Determine the (X, Y) coordinate at the center of the cell enclosing the given text.  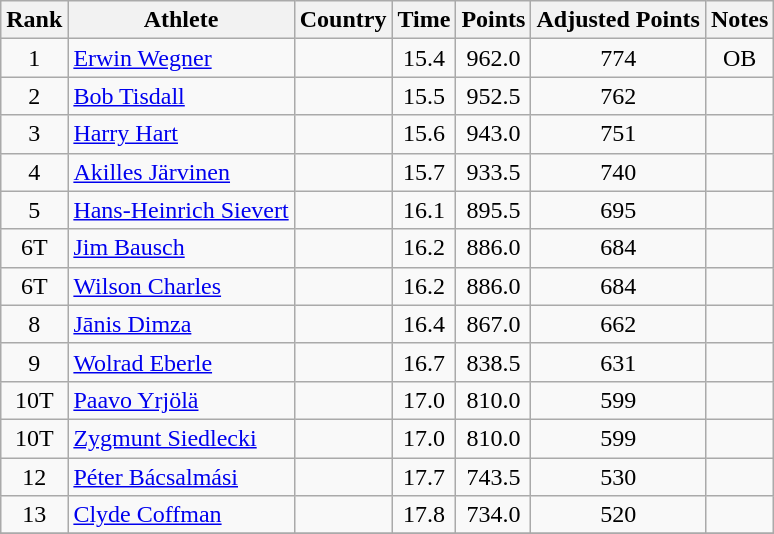
774 (618, 58)
3 (34, 134)
943.0 (494, 134)
8 (34, 324)
2 (34, 96)
Clyde Coffman (181, 515)
15.5 (424, 96)
867.0 (494, 324)
15.6 (424, 134)
762 (618, 96)
Time (424, 20)
Harry Hart (181, 134)
5 (34, 210)
Wilson Charles (181, 286)
Wolrad Eberle (181, 362)
Erwin Wegner (181, 58)
743.5 (494, 477)
15.4 (424, 58)
16.1 (424, 210)
Points (494, 20)
952.5 (494, 96)
Hans-Heinrich Sievert (181, 210)
12 (34, 477)
16.7 (424, 362)
695 (618, 210)
15.7 (424, 172)
Akilles Järvinen (181, 172)
Bob Tisdall (181, 96)
838.5 (494, 362)
OB (739, 58)
751 (618, 134)
Jānis Dimza (181, 324)
13 (34, 515)
9 (34, 362)
895.5 (494, 210)
Jim Bausch (181, 248)
1 (34, 58)
Péter Bácsalmási (181, 477)
962.0 (494, 58)
734.0 (494, 515)
631 (618, 362)
16.4 (424, 324)
Paavo Yrjölä (181, 400)
Notes (739, 20)
662 (618, 324)
Rank (34, 20)
Adjusted Points (618, 20)
Zygmunt Siedlecki (181, 438)
520 (618, 515)
740 (618, 172)
Country (343, 20)
17.7 (424, 477)
17.8 (424, 515)
933.5 (494, 172)
4 (34, 172)
Athlete (181, 20)
530 (618, 477)
